Return the (x, y) coordinate for the center point of the cell that contains the specified text.  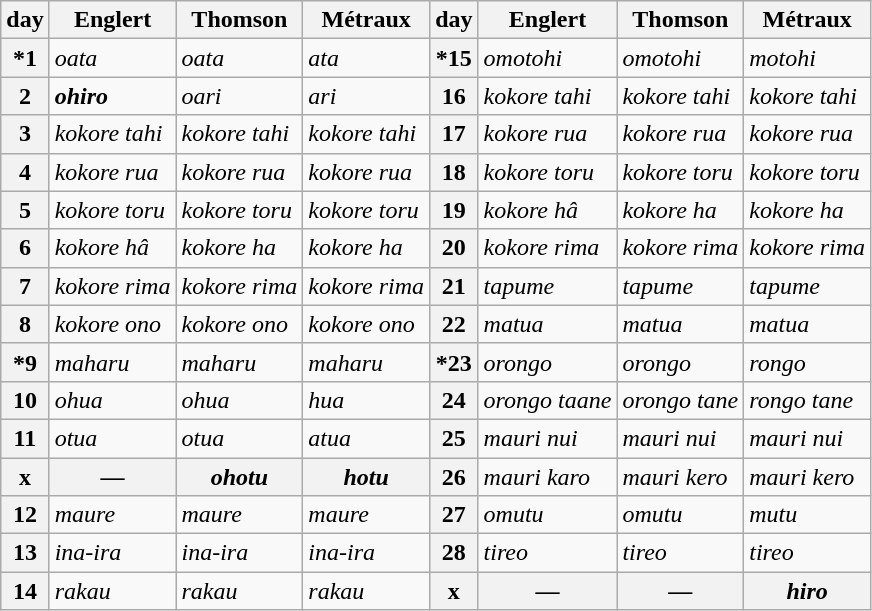
2 (25, 96)
motohi (808, 58)
27 (454, 515)
*23 (454, 362)
6 (25, 248)
atua (366, 438)
oari (240, 96)
hotu (366, 477)
17 (454, 134)
11 (25, 438)
ari (366, 96)
13 (25, 553)
ata (366, 58)
8 (25, 324)
21 (454, 286)
25 (454, 438)
mauri karo (548, 477)
hua (366, 400)
hiro (808, 591)
10 (25, 400)
rongo tane (808, 400)
26 (454, 477)
19 (454, 210)
*15 (454, 58)
ohiro (112, 96)
18 (454, 172)
mutu (808, 515)
12 (25, 515)
orongo tane (680, 400)
14 (25, 591)
5 (25, 210)
ohotu (240, 477)
20 (454, 248)
*1 (25, 58)
orongo taane (548, 400)
4 (25, 172)
16 (454, 96)
28 (454, 553)
rongo (808, 362)
7 (25, 286)
24 (454, 400)
3 (25, 134)
22 (454, 324)
*9 (25, 362)
